Return the [X, Y] coordinate for the center point of the cell that contains the specified text.  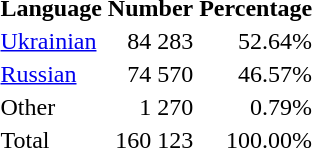
1 270 [150, 107]
84 283 [150, 41]
74 570 [150, 74]
